Scan for the cell matching the given text and deliver its [X, Y] coordinate at center. 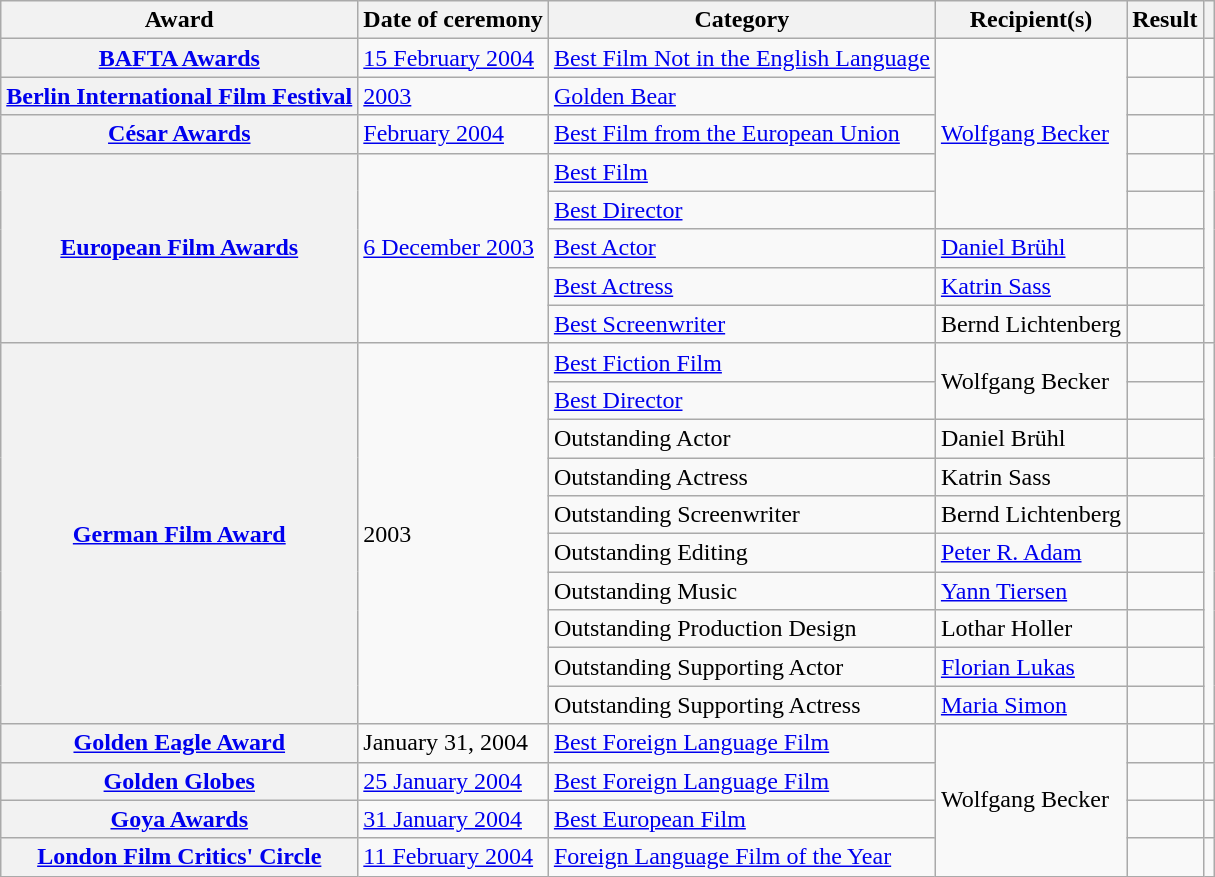
25 January 2004 [454, 781]
January 31, 2004 [454, 743]
German Film Award [180, 534]
César Awards [180, 134]
Best Film [742, 172]
Date of ceremony [454, 20]
Outstanding Editing [742, 553]
Recipient(s) [1030, 20]
Best Film from the European Union [742, 134]
London Film Critics' Circle [180, 857]
31 January 2004 [454, 819]
Result [1165, 20]
Golden Eagle Award [180, 743]
Maria Simon [1030, 705]
Lothar Holler [1030, 629]
Category [742, 20]
Goya Awards [180, 819]
Peter R. Adam [1030, 553]
February 2004 [454, 134]
Best European Film [742, 819]
Outstanding Actor [742, 438]
Golden Globes [180, 781]
Best Film Not in the English Language [742, 58]
11 February 2004 [454, 857]
Best Actor [742, 248]
Outstanding Production Design [742, 629]
Outstanding Actress [742, 477]
Florian Lukas [1030, 667]
Outstanding Supporting Actor [742, 667]
Award [180, 20]
Outstanding Music [742, 591]
Berlin International Film Festival [180, 96]
Foreign Language Film of the Year [742, 857]
Outstanding Screenwriter [742, 515]
Golden Bear [742, 96]
Best Actress [742, 286]
Best Fiction Film [742, 362]
Outstanding Supporting Actress [742, 705]
European Film Awards [180, 248]
15 February 2004 [454, 58]
6 December 2003 [454, 248]
Best Screenwriter [742, 324]
Yann Tiersen [1030, 591]
BAFTA Awards [180, 58]
